Identify which cell holds the provided text, then report its [x, y] central coordinate. 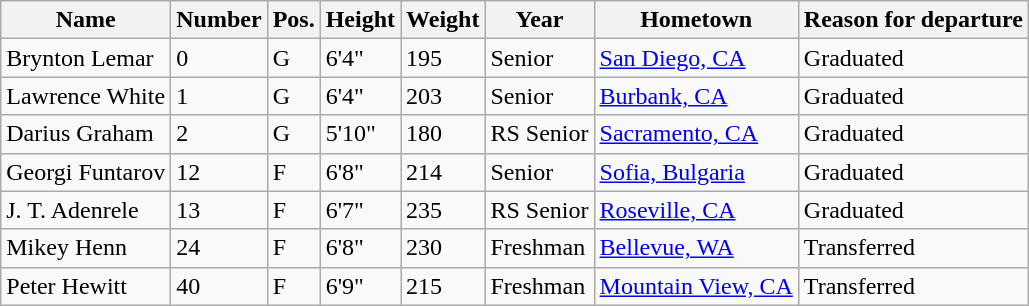
Reason for departure [913, 20]
Hometown [696, 20]
Roseville, CA [696, 210]
San Diego, CA [696, 58]
214 [443, 172]
203 [443, 96]
Number [219, 20]
Mikey Henn [86, 248]
235 [443, 210]
1 [219, 96]
Burbank, CA [696, 96]
Name [86, 20]
5'10" [360, 134]
0 [219, 58]
13 [219, 210]
230 [443, 248]
6'7" [360, 210]
6'9" [360, 286]
J. T. Adenrele [86, 210]
Peter Hewitt [86, 286]
180 [443, 134]
Lawrence White [86, 96]
195 [443, 58]
Year [540, 20]
Weight [443, 20]
2 [219, 134]
Sacramento, CA [696, 134]
Height [360, 20]
215 [443, 286]
Brynton Lemar [86, 58]
Pos. [294, 20]
12 [219, 172]
Bellevue, WA [696, 248]
Darius Graham [86, 134]
Mountain View, CA [696, 286]
Georgi Funtarov [86, 172]
Sofia, Bulgaria [696, 172]
24 [219, 248]
40 [219, 286]
